Find where the given text appears and provide that cell's center as [x, y] coordinate. 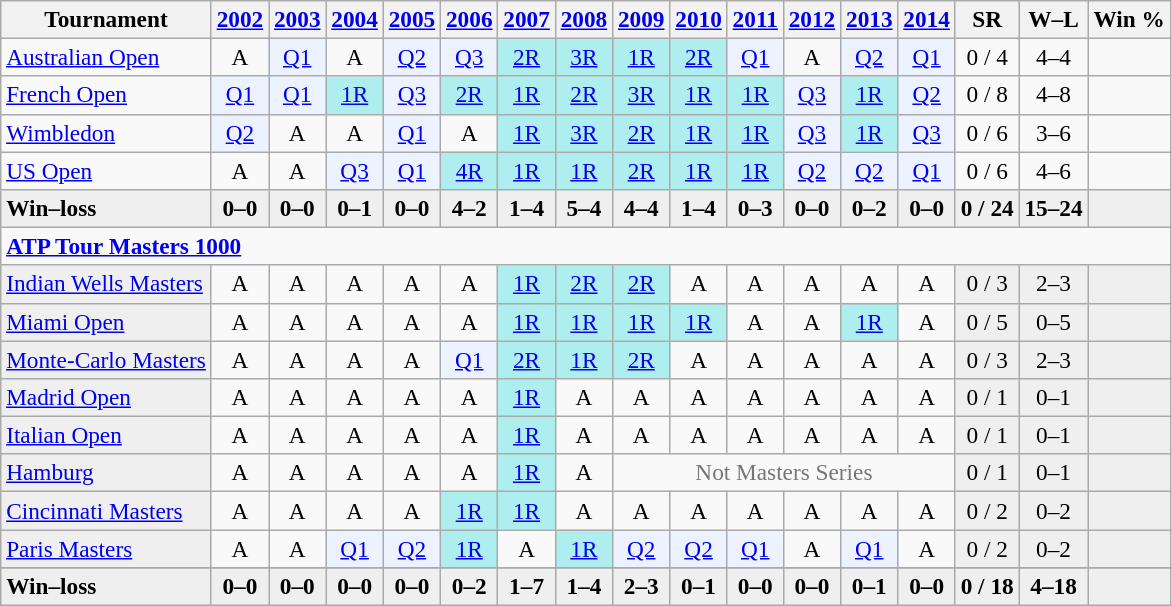
2013 [870, 19]
W–L [1054, 19]
2002 [240, 19]
ATP Tour Masters 1000 [586, 246]
4R [470, 170]
Indian Wells Masters [106, 284]
2007 [526, 19]
2008 [584, 19]
Tournament [106, 19]
Italian Open [106, 435]
5–4 [584, 208]
2003 [298, 19]
2006 [470, 19]
4–8 [1054, 95]
0 / 8 [987, 95]
2004 [354, 19]
US Open [106, 170]
SR [987, 19]
Hamburg [106, 473]
0 / 5 [987, 322]
0 / 4 [987, 57]
Cincinnati Masters [106, 510]
Madrid Open [106, 397]
Win % [1129, 19]
0–3 [755, 208]
0–5 [1054, 322]
2009 [642, 19]
2010 [698, 19]
1–7 [526, 586]
2005 [412, 19]
4–18 [1054, 586]
4–6 [1054, 170]
2014 [926, 19]
3–6 [1054, 133]
Miami Open [106, 322]
0 / 18 [987, 586]
2011 [755, 19]
15–24 [1054, 208]
2012 [812, 19]
Australian Open [106, 57]
Wimbledon [106, 133]
Not Masters Series [784, 473]
0 / 24 [987, 208]
Paris Masters [106, 548]
4–2 [470, 208]
French Open [106, 95]
Monte-Carlo Masters [106, 359]
